Detect which cell encompasses the target text, then output its [x, y] center coordinate. 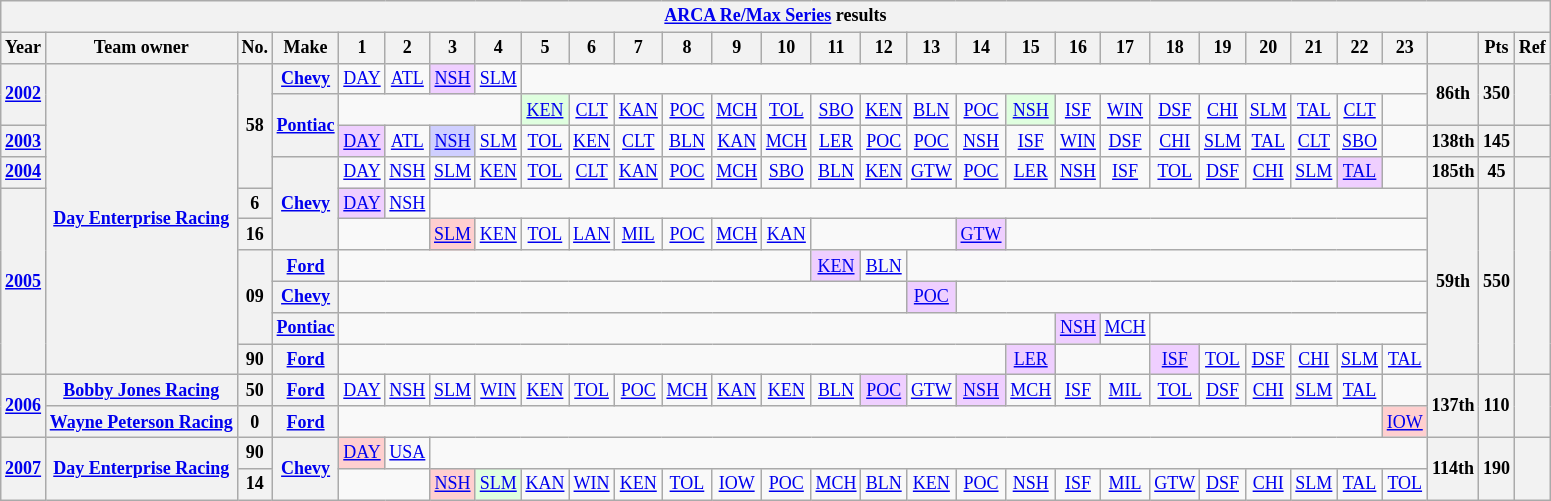
59th [1453, 282]
09 [254, 297]
Bobby Jones Racing [141, 390]
LAN [592, 234]
185th [1453, 172]
Year [24, 48]
22 [1360, 48]
9 [737, 48]
5 [545, 48]
15 [1031, 48]
110 [1497, 406]
2007 [24, 468]
8 [687, 48]
2002 [24, 94]
2003 [24, 140]
2006 [24, 406]
2 [408, 48]
7 [638, 48]
18 [1175, 48]
137th [1453, 406]
2005 [24, 282]
4 [498, 48]
ARCA Re/Max Series results [776, 16]
11 [836, 48]
Make [306, 48]
550 [1497, 282]
50 [254, 390]
Wayne Peterson Racing [141, 422]
58 [254, 126]
21 [1314, 48]
86th [1453, 94]
USA [408, 452]
45 [1497, 172]
17 [1125, 48]
3 [453, 48]
Ref [1532, 48]
190 [1497, 468]
19 [1223, 48]
138th [1453, 140]
114th [1453, 468]
1 [362, 48]
Team owner [141, 48]
0 [254, 422]
23 [1404, 48]
2004 [24, 172]
350 [1497, 94]
Pts [1497, 48]
No. [254, 48]
10 [786, 48]
20 [1268, 48]
12 [884, 48]
145 [1497, 140]
13 [932, 48]
